Search for the cell housing the specified text and yield its [X, Y] center coordinate. 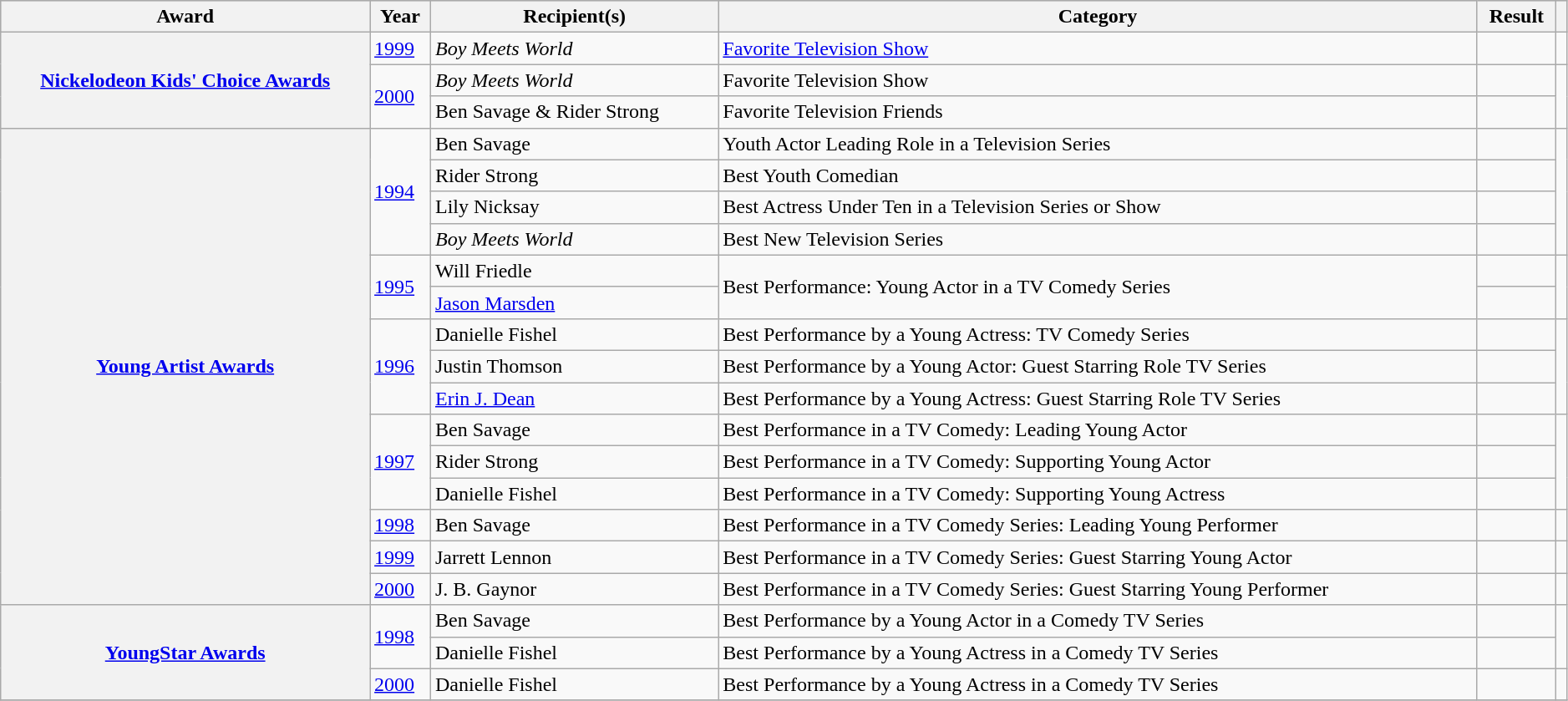
Award [185, 17]
J. B. Gaynor [574, 589]
Recipient(s) [574, 17]
Best Actress Under Ten in a Television Series or Show [1098, 207]
Best Performance by a Young Actress: Guest Starring Role TV Series [1098, 399]
Best Youth Comedian [1098, 175]
Jarrett Lennon [574, 557]
Best Performance in a TV Comedy: Leading Young Actor [1098, 430]
Best Performance in a TV Comedy: Supporting Young Actress [1098, 494]
Best Performance: Young Actor in a TV Comedy Series [1098, 287]
Best Performance in a TV Comedy Series: Leading Young Performer [1098, 526]
Year [401, 17]
Favorite Television Friends [1098, 112]
Jason Marsden [574, 302]
1994 [401, 191]
Best New Television Series [1098, 239]
Will Friedle [574, 271]
Result [1516, 17]
Best Performance by a Young Actress: TV Comedy Series [1098, 334]
Youth Actor Leading Role in a Television Series [1098, 144]
Nickelodeon Kids' Choice Awards [185, 80]
1997 [401, 462]
YoungStar Awards [185, 653]
Lily Nicksay [574, 207]
Best Performance in a TV Comedy Series: Guest Starring Young Performer [1098, 589]
1995 [401, 287]
Best Performance by a Young Actor in a Comedy TV Series [1098, 621]
1996 [401, 366]
Ben Savage & Rider Strong [574, 112]
Justin Thomson [574, 366]
Best Performance in a TV Comedy: Supporting Young Actor [1098, 462]
Best Performance by a Young Actor: Guest Starring Role TV Series [1098, 366]
Category [1098, 17]
Erin J. Dean [574, 399]
Young Artist Awards [185, 366]
Best Performance in a TV Comedy Series: Guest Starring Young Actor [1098, 557]
